Output the [X, Y] coordinate of the center of the cell containing the given text.  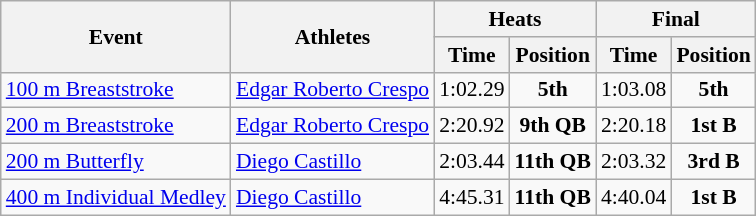
200 m Breaststroke [116, 126]
Event [116, 36]
1:03.08 [634, 90]
2:20.92 [472, 126]
Final [676, 19]
2:03.44 [472, 162]
3rd B [713, 162]
4:45.31 [472, 197]
400 m Individual Medley [116, 197]
2:03.32 [634, 162]
200 m Butterfly [116, 162]
2:20.18 [634, 126]
4:40.04 [634, 197]
100 m Breaststroke [116, 90]
Athletes [332, 36]
Heats [515, 19]
1:02.29 [472, 90]
9th QB [553, 126]
